Scan for the cell matching the given text and deliver its (x, y) coordinate at center. 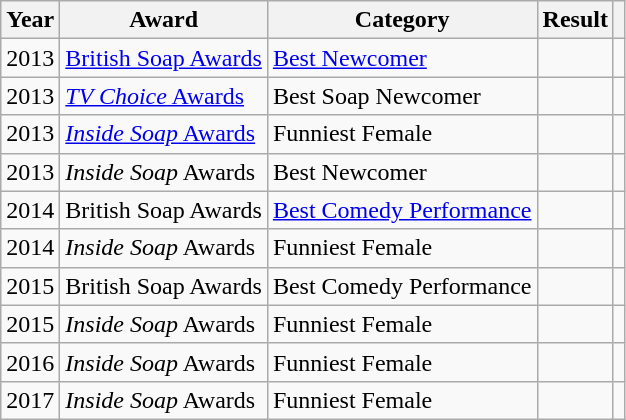
2017 (30, 400)
Award (164, 20)
2016 (30, 362)
Best Soap Newcomer (402, 96)
Category (402, 20)
Result (575, 20)
Year (30, 20)
TV Choice Awards (164, 96)
